Provide the [X, Y] coordinate of the cell's center where the given text is located.  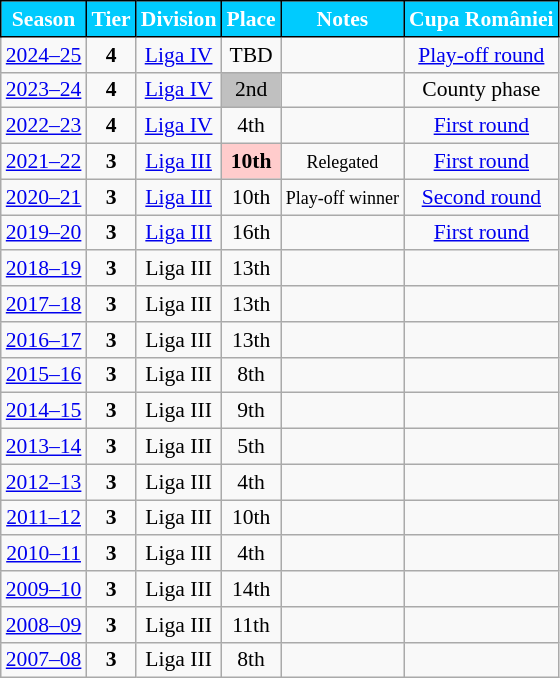
2024–25 [44, 55]
2007–08 [44, 660]
2016–17 [44, 340]
2014–15 [44, 411]
2015–16 [44, 375]
2018–19 [44, 269]
2019–20 [44, 233]
2022–23 [44, 126]
Notes [342, 19]
Season [44, 19]
2008–09 [44, 625]
Relegated [342, 162]
2nd [250, 90]
Play-off round [482, 55]
2013–14 [44, 447]
11th [250, 625]
Division [179, 19]
Cupa României [482, 19]
2017–18 [44, 304]
5th [250, 447]
2010–11 [44, 554]
16th [250, 233]
2009–10 [44, 589]
2023–24 [44, 90]
Tier [110, 19]
Second round [482, 197]
9th [250, 411]
Place [250, 19]
TBD [250, 55]
Play-off winner [342, 197]
County phase [482, 90]
2021–22 [44, 162]
2020–21 [44, 197]
14th [250, 589]
2011–12 [44, 518]
2012–13 [44, 482]
